Provide the [X, Y] coordinate of the cell's center where the given text is located.  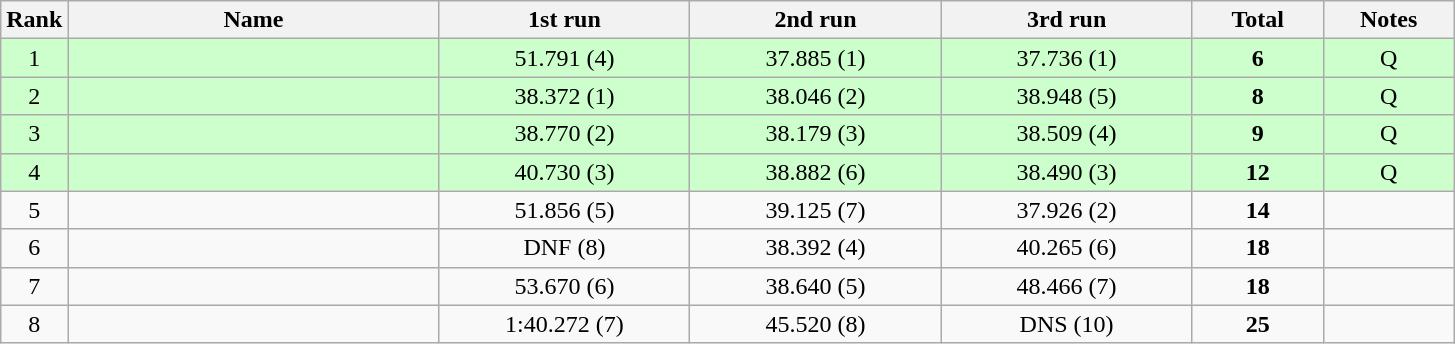
38.948 (5) [1066, 96]
3 [34, 134]
2 [34, 96]
3rd run [1066, 20]
48.466 (7) [1066, 286]
37.736 (1) [1066, 58]
38.179 (3) [816, 134]
38.046 (2) [816, 96]
12 [1258, 172]
14 [1258, 210]
38.770 (2) [564, 134]
Rank [34, 20]
51.856 (5) [564, 210]
Notes [1388, 20]
DNS (10) [1066, 324]
51.791 (4) [564, 58]
7 [34, 286]
1st run [564, 20]
38.372 (1) [564, 96]
37.885 (1) [816, 58]
Name [254, 20]
38.392 (4) [816, 248]
40.730 (3) [564, 172]
38.640 (5) [816, 286]
45.520 (8) [816, 324]
38.490 (3) [1066, 172]
37.926 (2) [1066, 210]
5 [34, 210]
1:40.272 (7) [564, 324]
25 [1258, 324]
2nd run [816, 20]
Total [1258, 20]
39.125 (7) [816, 210]
53.670 (6) [564, 286]
9 [1258, 134]
DNF (8) [564, 248]
38.882 (6) [816, 172]
38.509 (4) [1066, 134]
4 [34, 172]
40.265 (6) [1066, 248]
1 [34, 58]
